Identify which cell holds the provided text, then report its (X, Y) central coordinate. 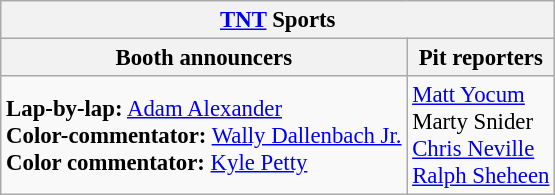
Lap-by-lap: Adam AlexanderColor-commentator: Wally Dallenbach Jr.Color commentator: Kyle Petty (204, 136)
Booth announcers (204, 58)
TNT Sports (278, 20)
Pit reporters (481, 58)
Matt YocumMarty SniderChris NevilleRalph Sheheen (481, 136)
